Search for the cell housing the specified text and yield its [x, y] center coordinate. 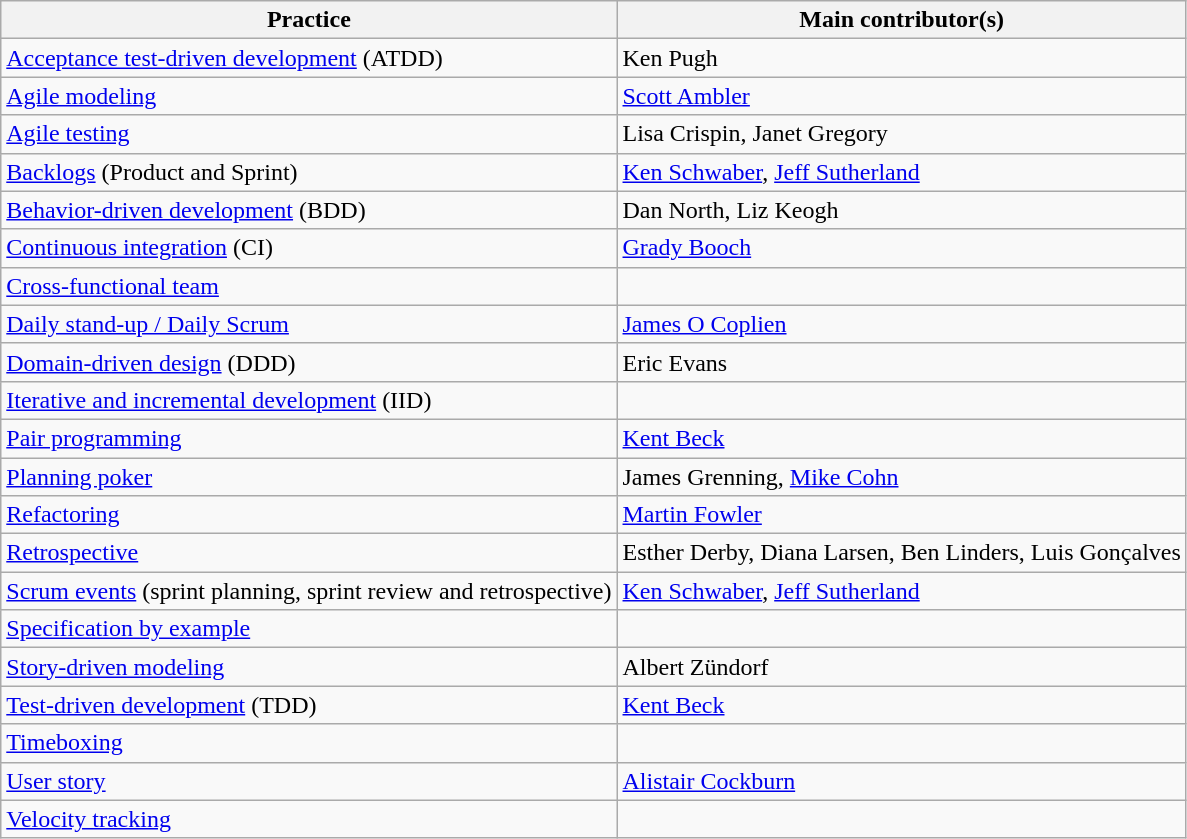
Main contributor(s) [902, 20]
Behavior-driven development (BDD) [309, 210]
Planning poker [309, 477]
Continuous integration (CI) [309, 248]
Backlogs (Product and Sprint) [309, 172]
Iterative and incremental development (IID) [309, 400]
User story [309, 781]
Lisa Crispin, Janet Gregory [902, 134]
Albert Zündorf [902, 667]
Refactoring [309, 515]
Scrum events (sprint planning, sprint review and retrospective) [309, 591]
Test-driven development (TDD) [309, 705]
Cross-functional team [309, 286]
Domain-driven design (DDD) [309, 362]
James Grenning, Mike Cohn [902, 477]
Timeboxing [309, 743]
Retrospective [309, 553]
Martin Fowler [902, 515]
Story-driven modeling [309, 667]
Agile modeling [309, 96]
Dan North, Liz Keogh [902, 210]
Eric Evans [902, 362]
Esther Derby, Diana Larsen, Ben Linders, Luis Gonçalves [902, 553]
Specification by example [309, 629]
Grady Booch [902, 248]
Daily stand-up / Daily Scrum [309, 324]
James O Coplien [902, 324]
Agile testing [309, 134]
Acceptance test-driven development (ATDD) [309, 58]
Practice [309, 20]
Ken Pugh [902, 58]
Pair programming [309, 438]
Scott Ambler [902, 96]
Alistair Cockburn [902, 781]
Velocity tracking [309, 819]
